Extract the (X, Y) coordinate from the center of the cell holding the provided text.  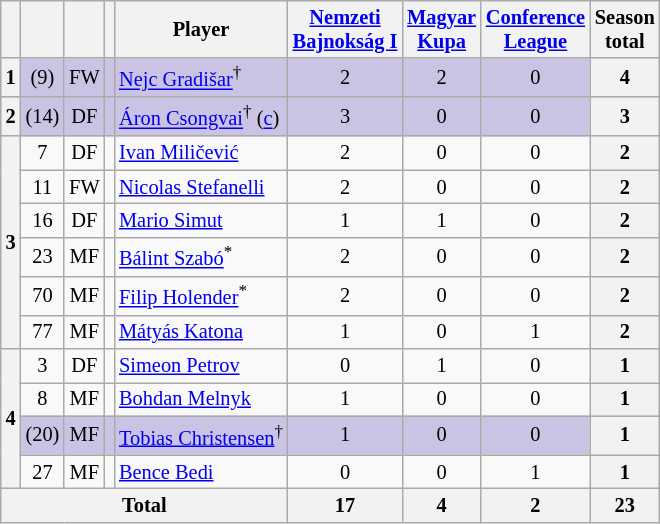
Bohdan Melnyk (201, 399)
Seasontotal (625, 29)
Nicolas Stefanelli (201, 187)
(9) (43, 78)
Bálint Szabó* (201, 256)
Nejc Gradišar† (201, 78)
Bence Bedi (201, 472)
16 (43, 220)
77 (43, 332)
17 (345, 505)
27 (43, 472)
(14) (43, 116)
Tobias Christensen† (201, 436)
ConferenceLeague (536, 29)
Simeon Petrov (201, 365)
Áron Csongvai† (c) (201, 116)
70 (43, 296)
Player (201, 29)
NemzetiBajnokság I (345, 29)
11 (43, 187)
Mario Simut (201, 220)
8 (43, 399)
7 (43, 153)
Mátyás Katona (201, 332)
Ivan Miličević (201, 153)
Filip Holender* (201, 296)
(20) (43, 436)
MagyarKupa (442, 29)
Total (144, 505)
